Locate the cell with the specified text and output its [X, Y] center coordinate. 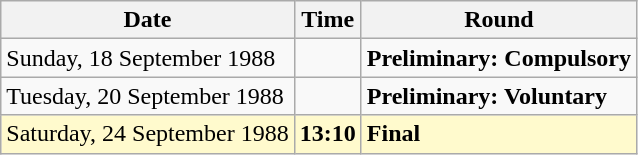
Preliminary: Voluntary [498, 96]
Final [498, 134]
13:10 [328, 134]
Date [148, 20]
Round [498, 20]
Preliminary: Compulsory [498, 58]
Time [328, 20]
Tuesday, 20 September 1988 [148, 96]
Sunday, 18 September 1988 [148, 58]
Saturday, 24 September 1988 [148, 134]
